From the cell containing the given text, extract its center point as [x, y] coordinate. 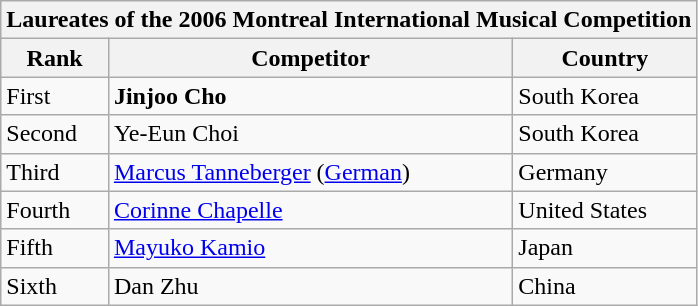
Country [605, 58]
Second [55, 134]
Dan Zhu [310, 286]
Germany [605, 172]
Ye-Eun Choi [310, 134]
Marcus Tanneberger (German) [310, 172]
Third [55, 172]
Corinne Chapelle [310, 210]
Fifth [55, 248]
Sixth [55, 286]
Mayuko Kamio [310, 248]
First [55, 96]
United States [605, 210]
China [605, 286]
Jinjoo Cho [310, 96]
Japan [605, 248]
Competitor [310, 58]
Fourth [55, 210]
Rank [55, 58]
Laureates of the 2006 Montreal International Musical Competition [349, 20]
